Return the [x, y] coordinate for the center point of the cell that contains the specified text.  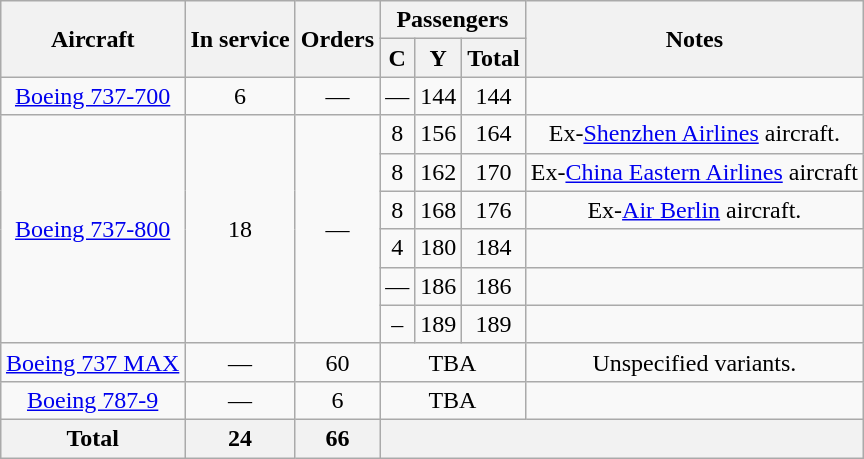
184 [494, 248]
Aircraft [92, 39]
Boeing 737 MAX [92, 362]
– [398, 324]
Unspecified variants. [694, 362]
Orders [337, 39]
Boeing 737-700 [92, 96]
Passengers [453, 20]
66 [337, 438]
24 [240, 438]
In service [240, 39]
168 [438, 210]
60 [337, 362]
Ex-Shenzhen Airlines aircraft. [694, 134]
Boeing 737-800 [92, 229]
Ex-China Eastern Airlines aircraft [694, 172]
180 [438, 248]
Boeing 787-9 [92, 400]
4 [398, 248]
Ex-Air Berlin aircraft. [694, 210]
156 [438, 134]
162 [438, 172]
C [398, 58]
Notes [694, 39]
170 [494, 172]
176 [494, 210]
Y [438, 58]
164 [494, 134]
18 [240, 229]
